Capture the cell that displays the provided text and extract its [x, y] central coordinate. 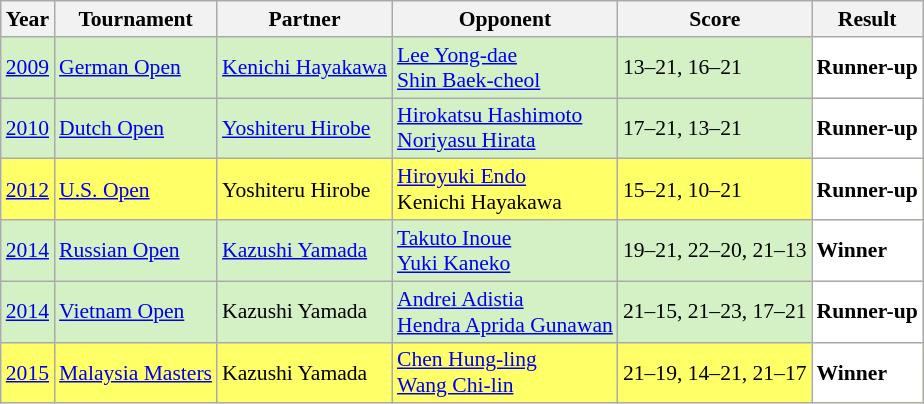
Takuto Inoue Yuki Kaneko [505, 250]
Kenichi Hayakawa [304, 68]
Hirokatsu Hashimoto Noriyasu Hirata [505, 128]
2015 [28, 372]
17–21, 13–21 [715, 128]
Partner [304, 19]
German Open [136, 68]
Result [868, 19]
Russian Open [136, 250]
Hiroyuki Endo Kenichi Hayakawa [505, 190]
Tournament [136, 19]
Score [715, 19]
Vietnam Open [136, 312]
2012 [28, 190]
19–21, 22–20, 21–13 [715, 250]
Year [28, 19]
15–21, 10–21 [715, 190]
Andrei Adistia Hendra Aprida Gunawan [505, 312]
U.S. Open [136, 190]
Lee Yong-dae Shin Baek-cheol [505, 68]
13–21, 16–21 [715, 68]
21–15, 21–23, 17–21 [715, 312]
2010 [28, 128]
21–19, 14–21, 21–17 [715, 372]
Dutch Open [136, 128]
Malaysia Masters [136, 372]
Opponent [505, 19]
Chen Hung-ling Wang Chi-lin [505, 372]
2009 [28, 68]
